Locate the cell with the specified text and output its (X, Y) center coordinate. 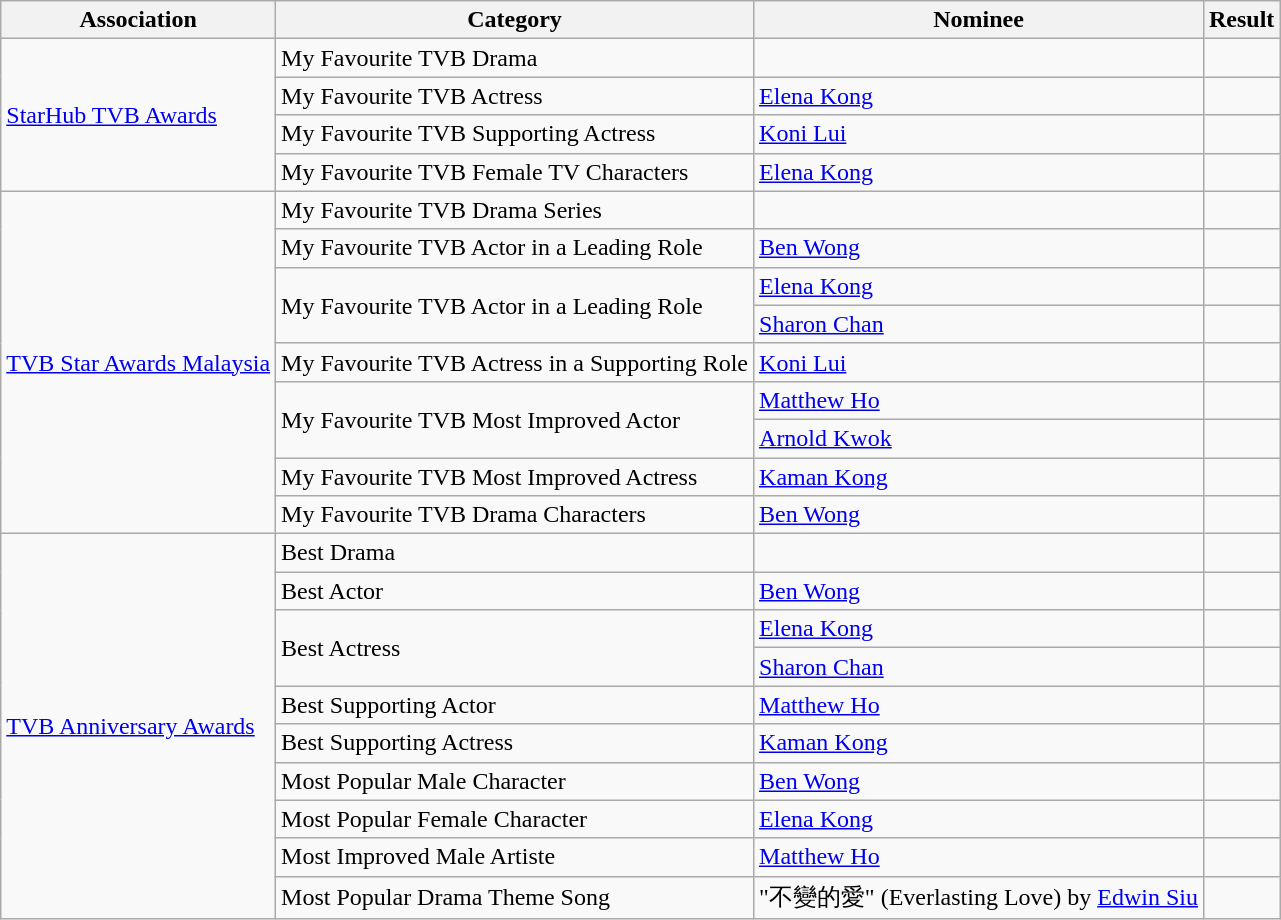
Result (1241, 20)
Best Drama (515, 553)
My Favourite TVB Drama Series (515, 210)
TVB Star Awards Malaysia (138, 362)
Nominee (979, 20)
Most Improved Male Artiste (515, 857)
Arnold Kwok (979, 438)
Best Supporting Actress (515, 743)
Most Popular Female Character (515, 819)
My Favourite TVB Actress in a Supporting Role (515, 362)
Best Actor (515, 591)
Best Actress (515, 648)
My Favourite TVB Supporting Actress (515, 134)
Association (138, 20)
StarHub TVB Awards (138, 115)
My Favourite TVB Drama (515, 58)
My Favourite TVB Most Improved Actress (515, 477)
Best Supporting Actor (515, 705)
My Favourite TVB Actress (515, 96)
My Favourite TVB Most Improved Actor (515, 419)
Most Popular Male Character (515, 781)
Category (515, 20)
Most Popular Drama Theme Song (515, 898)
My Favourite TVB Drama Characters (515, 515)
My Favourite TVB Female TV Characters (515, 172)
"不變的愛" (Everlasting Love) by Edwin Siu (979, 898)
TVB Anniversary Awards (138, 726)
